Identify which cell holds the provided text, then report its (x, y) central coordinate. 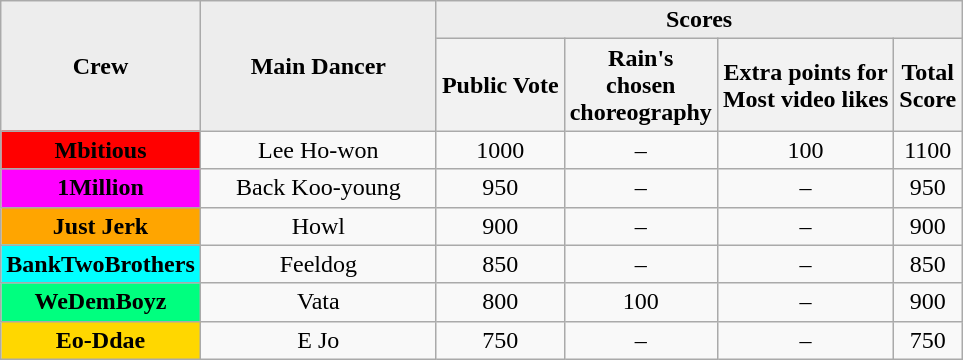
Feeldog (318, 264)
Extra points for Most video likes (805, 85)
Just Jerk (101, 226)
Public Vote (500, 85)
BankTwoBrothers (101, 264)
1Million (101, 188)
1000 (500, 150)
Mbitious (101, 150)
800 (500, 302)
WeDemBoyz (101, 302)
1100 (928, 150)
Eo-Ddae (101, 340)
Rain's chosen choreography (640, 85)
Total Score (928, 85)
Vata (318, 302)
Lee Ho-won (318, 150)
Scores (698, 20)
Howl (318, 226)
Crew (101, 66)
Main Dancer (318, 66)
Back Koo-young (318, 188)
E Jo (318, 340)
